Output the [X, Y] coordinate of the center of the cell containing the given text.  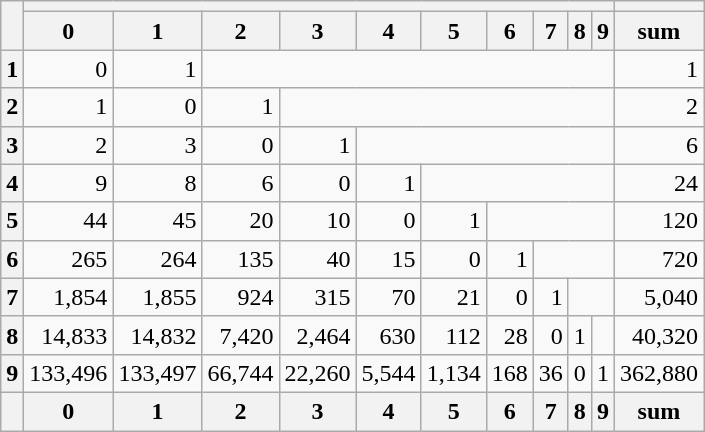
133,496 [68, 373]
5,544 [388, 373]
1,855 [158, 297]
1,134 [454, 373]
168 [510, 373]
14,833 [68, 335]
630 [388, 335]
315 [318, 297]
36 [550, 373]
133,497 [158, 373]
362,880 [658, 373]
28 [510, 335]
44 [68, 221]
22,260 [318, 373]
2,464 [318, 335]
265 [68, 259]
924 [240, 297]
45 [158, 221]
15 [388, 259]
70 [388, 297]
7,420 [240, 335]
21 [454, 297]
24 [658, 183]
120 [658, 221]
14,832 [158, 335]
66,744 [240, 373]
40 [318, 259]
135 [240, 259]
20 [240, 221]
264 [158, 259]
40,320 [658, 335]
5,040 [658, 297]
112 [454, 335]
1,854 [68, 297]
720 [658, 259]
10 [318, 221]
